Capture the cell that displays the provided text and extract its [X, Y] central coordinate. 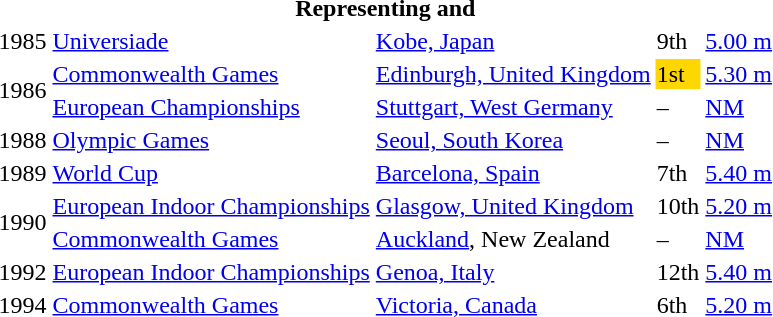
Auckland, New Zealand [513, 239]
1st [678, 74]
7th [678, 173]
9th [678, 41]
12th [678, 272]
Seoul, South Korea [513, 140]
10th [678, 206]
Stuttgart, West Germany [513, 107]
European Championships [211, 107]
Glasgow, United Kingdom [513, 206]
Olympic Games [211, 140]
Genoa, Italy [513, 272]
Universiade [211, 41]
Kobe, Japan [513, 41]
Edinburgh, United Kingdom [513, 74]
Barcelona, Spain [513, 173]
World Cup [211, 173]
